Detect which cell encompasses the target text, then output its [x, y] center coordinate. 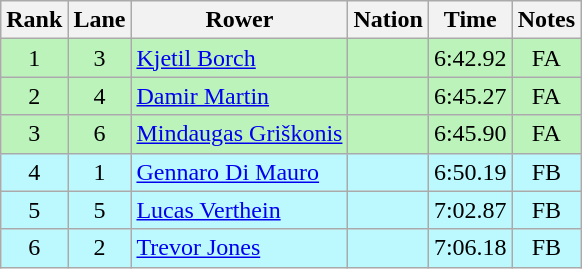
Time [470, 20]
Lane [100, 20]
7:06.18 [470, 248]
6:50.19 [470, 172]
Rower [240, 20]
6:45.90 [470, 134]
Mindaugas Griškonis [240, 134]
6:42.92 [470, 58]
6:45.27 [470, 96]
Kjetil Borch [240, 58]
Rank [34, 20]
Nation [388, 20]
Damir Martin [240, 96]
7:02.87 [470, 210]
Gennaro Di Mauro [240, 172]
Trevor Jones [240, 248]
Lucas Verthein [240, 210]
Notes [546, 20]
